Provide the [X, Y] coordinate of the cell's center where the given text is located.  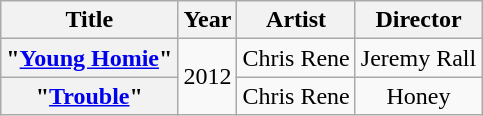
Title [90, 20]
Jeremy Rall [418, 58]
2012 [208, 77]
Honey [418, 96]
Artist [296, 20]
"Trouble" [90, 96]
"Young Homie" [90, 58]
Year [208, 20]
Director [418, 20]
